Locate the cell with the specified text and output its (X, Y) center coordinate. 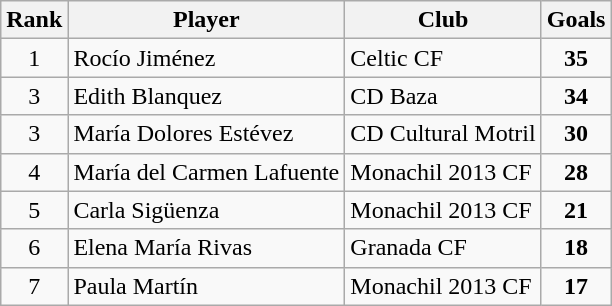
35 (576, 58)
28 (576, 172)
Carla Sigüenza (206, 210)
18 (576, 248)
María del Carmen Lafuente (206, 172)
CD Baza (443, 96)
6 (34, 248)
Player (206, 20)
30 (576, 134)
CD Cultural Motril (443, 134)
Rank (34, 20)
4 (34, 172)
Rocío Jiménez (206, 58)
1 (34, 58)
Elena María Rivas (206, 248)
Goals (576, 20)
7 (34, 286)
Celtic CF (443, 58)
Granada CF (443, 248)
Club (443, 20)
Paula Martín (206, 286)
34 (576, 96)
Edith Blanquez (206, 96)
María Dolores Estévez (206, 134)
5 (34, 210)
21 (576, 210)
17 (576, 286)
